Output the [X, Y] coordinate of the center of the cell containing the given text.  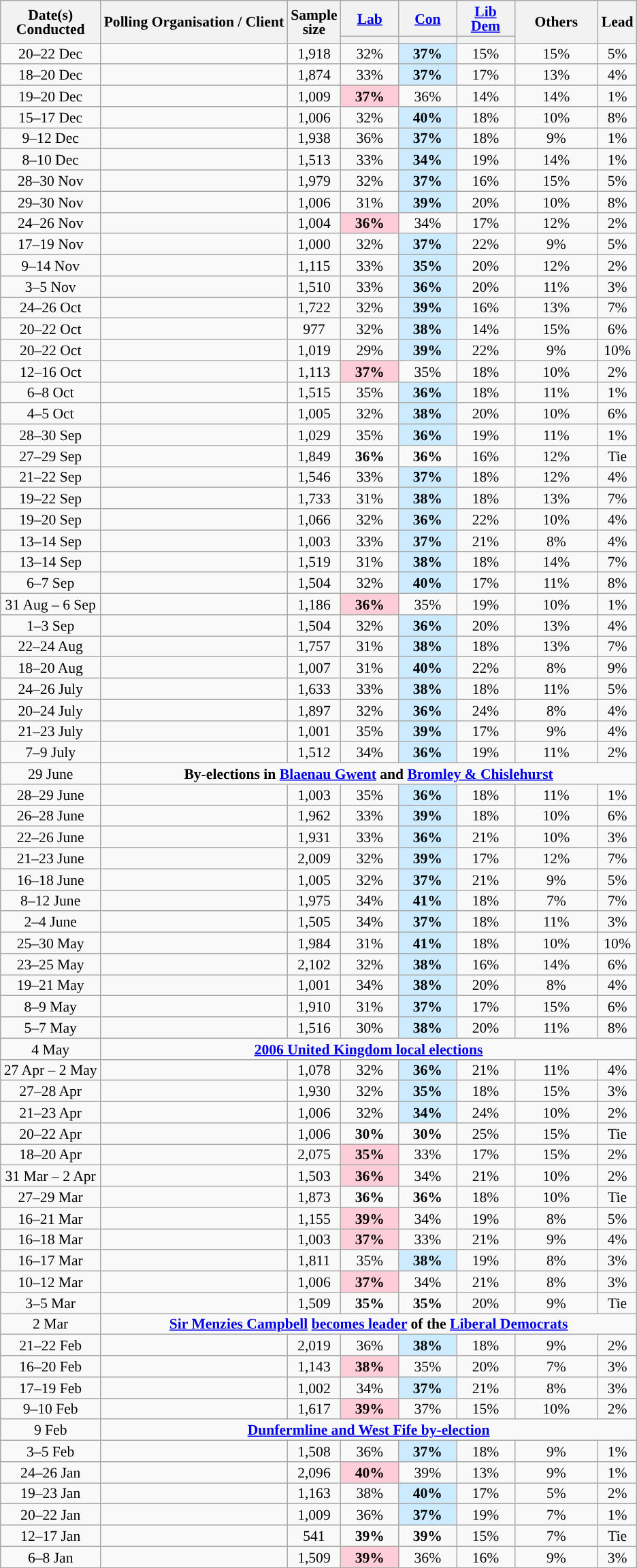
25% [486, 1133]
Samplesize [314, 22]
16–21 Mar [50, 1218]
12–16 Oct [50, 371]
1,984 [314, 943]
1,918 [314, 53]
1,066 [314, 520]
2,096 [314, 1472]
1,510 [314, 287]
1–3 Sep [50, 626]
22–26 June [50, 837]
1,979 [314, 181]
1,143 [314, 1366]
17–19 Nov [50, 245]
9–10 Feb [50, 1408]
Lab [370, 18]
2,019 [314, 1346]
1,897 [314, 710]
21–23 Apr [50, 1113]
1,733 [314, 498]
1,910 [314, 1007]
1,505 [314, 922]
1,155 [314, 1218]
Others [557, 22]
1,930 [314, 1091]
26–28 June [50, 816]
1,002 [314, 1388]
27–28 Apr [50, 1091]
19–22 Sep [50, 498]
2–4 June [50, 922]
By-elections in Blaenau Gwent and Bromley & Chislehurst [369, 774]
21–23 June [50, 858]
3–5 Nov [50, 287]
16–20 Feb [50, 1366]
1,503 [314, 1175]
1,633 [314, 688]
17–19 Feb [50, 1388]
9–12 Dec [50, 139]
19–20 Dec [50, 97]
9 Feb [50, 1430]
1,513 [314, 159]
8–12 June [50, 901]
1,975 [314, 901]
24–26 Jan [50, 1472]
28–29 June [50, 795]
23–25 May [50, 965]
29 June [50, 774]
6–7 Sep [50, 584]
28–30 Sep [50, 435]
2,009 [314, 858]
20–22 Apr [50, 1133]
1,186 [314, 604]
1,029 [314, 435]
1,757 [314, 646]
24–26 July [50, 688]
19–20 Sep [50, 520]
6–8 Oct [50, 392]
24–26 Oct [50, 307]
21–22 Sep [50, 478]
1,004 [314, 223]
8–10 Dec [50, 159]
31 Aug – 6 Sep [50, 604]
28–30 Nov [50, 181]
29–30 Nov [50, 201]
9–14 Nov [50, 265]
1,515 [314, 392]
1,931 [314, 837]
2006 United Kingdom local elections [369, 1049]
2 Mar [50, 1324]
24–26 Nov [50, 223]
Sir Menzies Campbell becomes leader of the Liberal Democrats [369, 1324]
16–18 June [50, 879]
Polling Organisation / Client [195, 22]
2,075 [314, 1155]
18–20 Aug [50, 668]
21–22 Feb [50, 1346]
Con [427, 18]
Date(s)Conducted [50, 22]
2,102 [314, 965]
Lib Dem [486, 18]
1,722 [314, 307]
1,078 [314, 1069]
15–17 Dec [50, 117]
12–17 Jan [50, 1536]
977 [314, 329]
1,617 [314, 1408]
8–9 May [50, 1007]
20–22 Dec [50, 53]
1,873 [314, 1197]
1,512 [314, 752]
21–23 July [50, 731]
4 May [50, 1049]
27 Apr – 2 May [50, 1069]
27–29 Mar [50, 1197]
19–21 May [50, 985]
1,962 [314, 816]
19–23 Jan [50, 1494]
541 [314, 1536]
7–9 July [50, 752]
25–30 May [50, 943]
6–8 Jan [50, 1556]
1,519 [314, 562]
1,849 [314, 456]
3–5 Mar [50, 1303]
1,115 [314, 265]
5–7 May [50, 1027]
1,508 [314, 1452]
22–24 Aug [50, 646]
1,163 [314, 1494]
27–29 Sep [50, 456]
1,113 [314, 371]
1,811 [314, 1261]
16–18 Mar [50, 1239]
18–20 Dec [50, 75]
1,516 [314, 1027]
Lead [618, 22]
20–22 Jan [50, 1514]
18–20 Apr [50, 1155]
4–5 Oct [50, 414]
16–17 Mar [50, 1261]
1,000 [314, 245]
31 Mar – 2 Apr [50, 1175]
1,546 [314, 478]
1,019 [314, 350]
1,938 [314, 139]
1,007 [314, 668]
1,874 [314, 75]
10–12 Mar [50, 1282]
3–5 Feb [50, 1452]
29% [370, 350]
Dunfermline and West Fife by-election [369, 1430]
20–24 July [50, 710]
